Detect which cell encompasses the target text, then output its [X, Y] center coordinate. 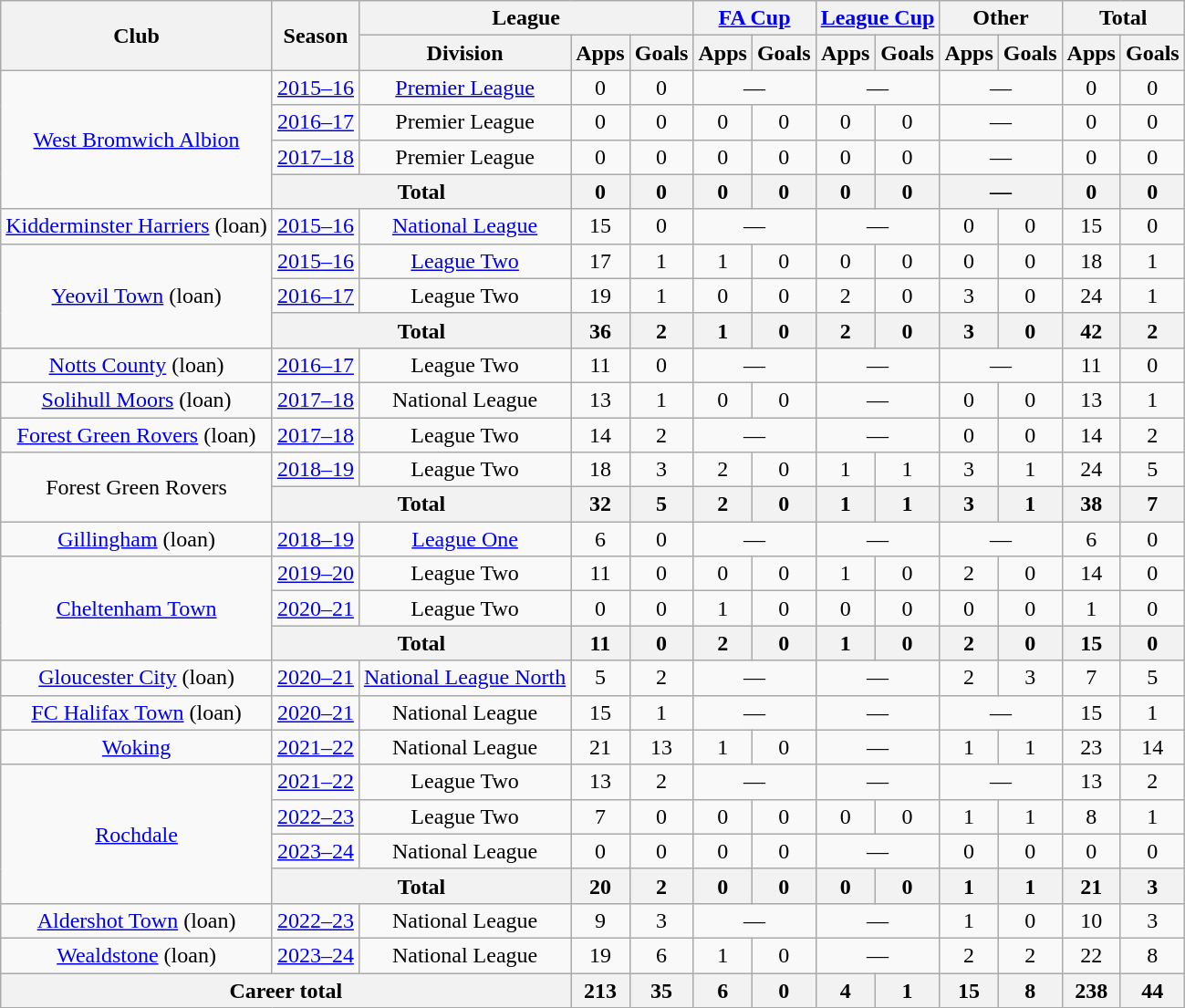
Solihull Moors (loan) [137, 400]
FC Halifax Town (loan) [137, 712]
Cheltenham Town [137, 608]
35 [661, 990]
10 [1091, 920]
Rochdale [137, 834]
Season [316, 36]
213 [600, 990]
20 [600, 886]
Woking [137, 747]
44 [1152, 990]
38 [1091, 504]
42 [1091, 330]
Division [464, 53]
17 [600, 261]
Gloucester City (loan) [137, 678]
22 [1091, 955]
West Bromwich Albion [137, 140]
League Cup [878, 18]
2019–20 [316, 574]
Forest Green Rovers [137, 487]
League One [464, 539]
FA Cup [754, 18]
238 [1091, 990]
Forest Green Rovers (loan) [137, 435]
Gillingham (loan) [137, 539]
Kidderminster Harriers (loan) [137, 226]
9 [600, 920]
Other [1001, 18]
Yeovil Town (loan) [137, 296]
Career total [286, 990]
36 [600, 330]
Aldershot Town (loan) [137, 920]
23 [1091, 747]
National League North [464, 678]
4 [845, 990]
Notts County (loan) [137, 365]
Wealdstone (loan) [137, 955]
32 [600, 504]
Club [137, 36]
League [525, 18]
